Provide the (x, y) coordinate of the cell's center where the given text is located.  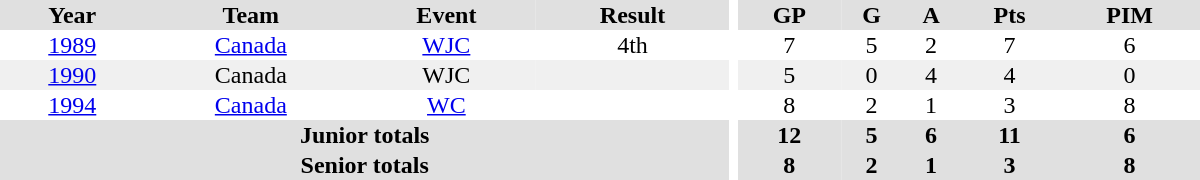
A (931, 15)
11 (1010, 135)
WC (446, 105)
Pts (1010, 15)
GP (790, 15)
Junior totals (364, 135)
12 (790, 135)
Result (633, 15)
Event (446, 15)
PIM (1130, 15)
1990 (72, 75)
Team (252, 15)
1994 (72, 105)
Year (72, 15)
4th (633, 45)
Senior totals (364, 165)
1989 (72, 45)
G (872, 15)
